Identify which cell holds the provided text, then report its (x, y) central coordinate. 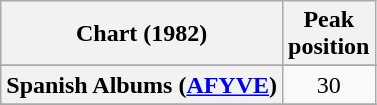
Peakposition (329, 34)
Spanish Albums (AFYVE) (142, 85)
30 (329, 85)
Chart (1982) (142, 34)
